For the text-containing cell, return its midpoint in (x, y) coordinate format. 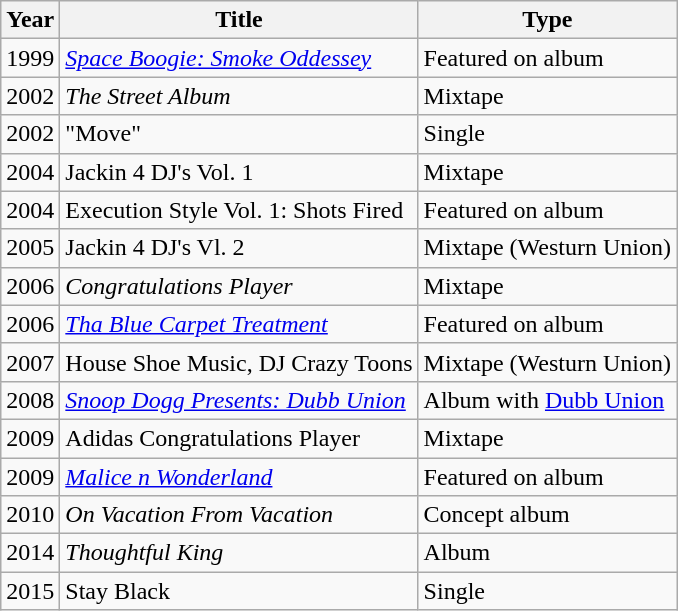
Snoop Dogg Presents: Dubb Union (239, 400)
Adidas Congratulations Player (239, 438)
Jackin 4 DJ's Vl. 2 (239, 248)
House Shoe Music, DJ Crazy Toons (239, 362)
2005 (30, 248)
Congratulations Player (239, 286)
2014 (30, 553)
"Move" (239, 134)
2010 (30, 515)
The Street Album (239, 96)
2015 (30, 591)
Space Boogie: Smoke Oddessey (239, 58)
Year (30, 20)
Tha Blue Carpet Treatment (239, 324)
Thoughtful King (239, 553)
Concept album (547, 515)
Album with Dubb Union (547, 400)
Jackin 4 DJ's Vol. 1 (239, 172)
On Vacation From Vacation (239, 515)
1999 (30, 58)
Title (239, 20)
Execution Style Vol. 1: Shots Fired (239, 210)
Type (547, 20)
2008 (30, 400)
Malice n Wonderland (239, 477)
Stay Black (239, 591)
2007 (30, 362)
Album (547, 553)
